Find where the given text appears and provide that cell's center as [x, y] coordinate. 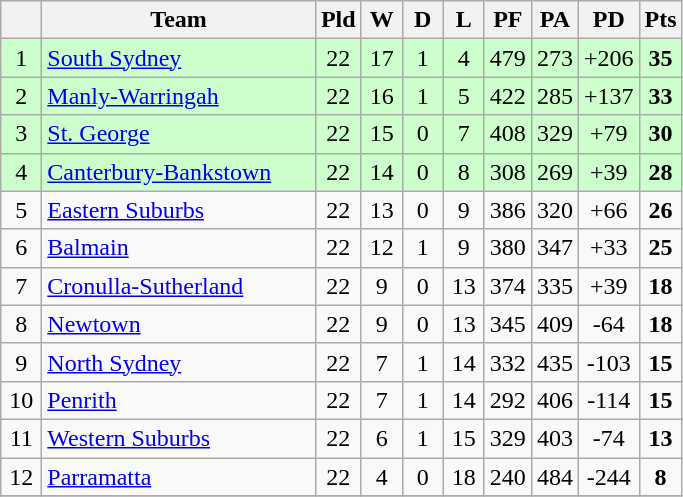
+66 [608, 210]
484 [554, 477]
Parramatta [179, 477]
-64 [608, 324]
PD [608, 20]
408 [508, 134]
347 [554, 248]
406 [554, 400]
Manly-Warringah [179, 96]
380 [508, 248]
PA [554, 20]
-103 [608, 362]
292 [508, 400]
35 [660, 58]
St. George [179, 134]
386 [508, 210]
374 [508, 286]
Pts [660, 20]
17 [382, 58]
2 [22, 96]
273 [554, 58]
320 [554, 210]
Western Suburbs [179, 438]
Cronulla-Sutherland [179, 286]
Balmain [179, 248]
-114 [608, 400]
25 [660, 248]
L [464, 20]
South Sydney [179, 58]
-244 [608, 477]
332 [508, 362]
30 [660, 134]
-74 [608, 438]
Penrith [179, 400]
422 [508, 96]
+206 [608, 58]
28 [660, 172]
W [382, 20]
33 [660, 96]
11 [22, 438]
335 [554, 286]
16 [382, 96]
North Sydney [179, 362]
240 [508, 477]
D [422, 20]
409 [554, 324]
403 [554, 438]
Canterbury-Bankstown [179, 172]
Eastern Suburbs [179, 210]
+79 [608, 134]
PF [508, 20]
3 [22, 134]
+33 [608, 248]
Team [179, 20]
345 [508, 324]
Pld [338, 20]
10 [22, 400]
26 [660, 210]
285 [554, 96]
308 [508, 172]
+137 [608, 96]
479 [508, 58]
269 [554, 172]
435 [554, 362]
Newtown [179, 324]
